Extract the [x, y] coordinate from the center of the cell holding the provided text.  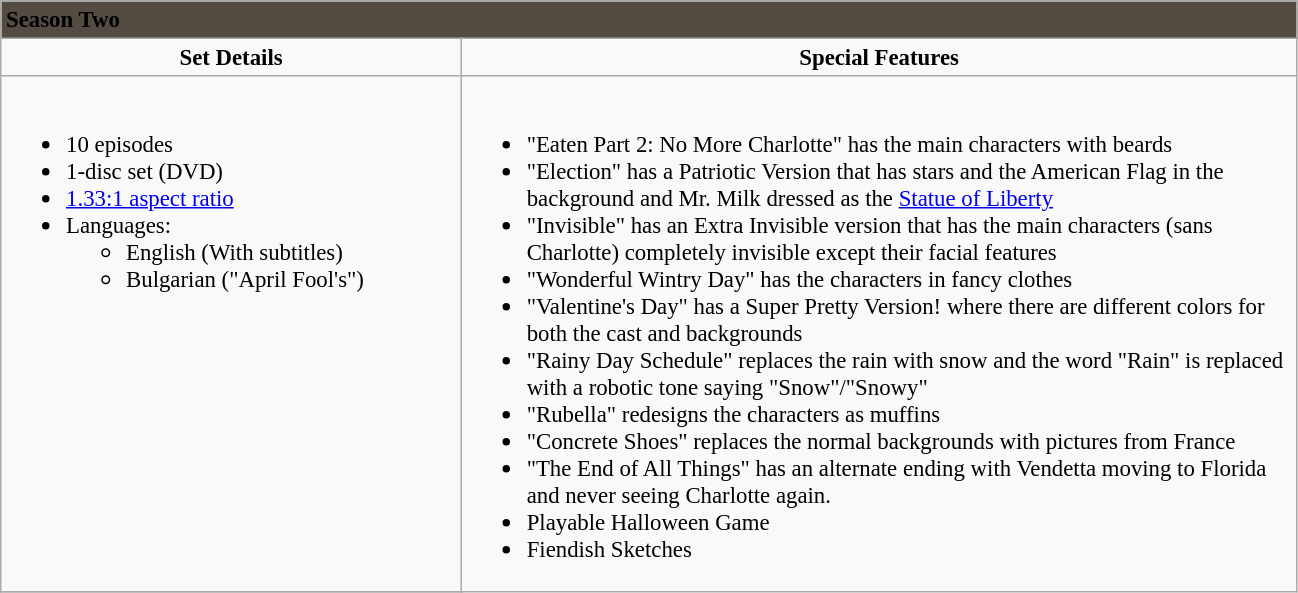
Special Features [879, 58]
Season Two [649, 20]
10 episodes1-disc set (DVD)1.33:1 aspect ratioLanguages:English (With subtitles)Bulgarian ("April Fool's") [232, 334]
Set Details [232, 58]
